Scan for the cell matching the given text and deliver its (X, Y) coordinate at center. 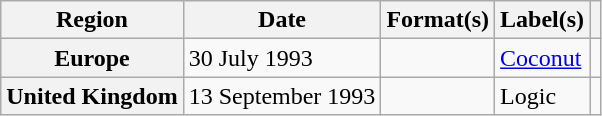
Region (92, 20)
Coconut (542, 58)
13 September 1993 (282, 96)
United Kingdom (92, 96)
Format(s) (438, 20)
Logic (542, 96)
Date (282, 20)
Europe (92, 58)
Label(s) (542, 20)
30 July 1993 (282, 58)
